Capture the cell that displays the provided text and extract its (X, Y) central coordinate. 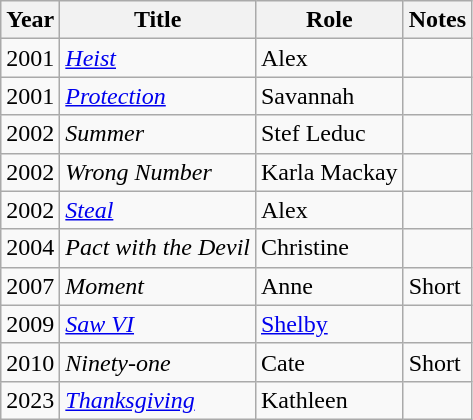
Kathleen (329, 400)
Ninety-one (158, 362)
Summer (158, 134)
Savannah (329, 96)
Christine (329, 248)
Protection (158, 96)
Title (158, 20)
2023 (30, 400)
2009 (30, 324)
Wrong Number (158, 172)
Cate (329, 362)
Moment (158, 286)
Heist (158, 58)
Anne (329, 286)
Shelby (329, 324)
Karla Mackay (329, 172)
Pact with the Devil (158, 248)
2007 (30, 286)
Stef Leduc (329, 134)
Year (30, 20)
2010 (30, 362)
Steal (158, 210)
Role (329, 20)
2004 (30, 248)
Thanksgiving (158, 400)
Notes (437, 20)
Saw VI (158, 324)
